Return [X, Y] of the center of cell containing provided text 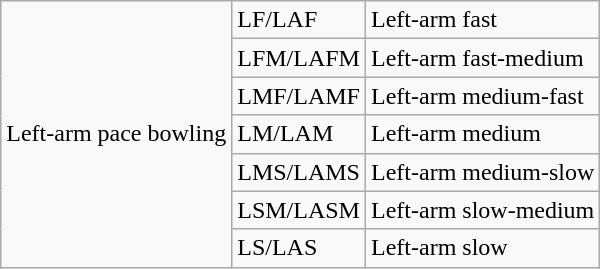
LSM/LASM [299, 210]
Left-arm fast [482, 20]
Left-arm pace bowling [116, 134]
Left-arm fast-medium [482, 58]
LFM/LAFM [299, 58]
Left-arm medium [482, 134]
Left-arm medium-slow [482, 172]
LMF/LAMF [299, 96]
Left-arm slow-medium [482, 210]
Left-arm slow [482, 248]
LM/LAM [299, 134]
Left-arm medium-fast [482, 96]
LF/LAF [299, 20]
LMS/LAMS [299, 172]
LS/LAS [299, 248]
